Identify which cell holds the provided text, then report its [X, Y] central coordinate. 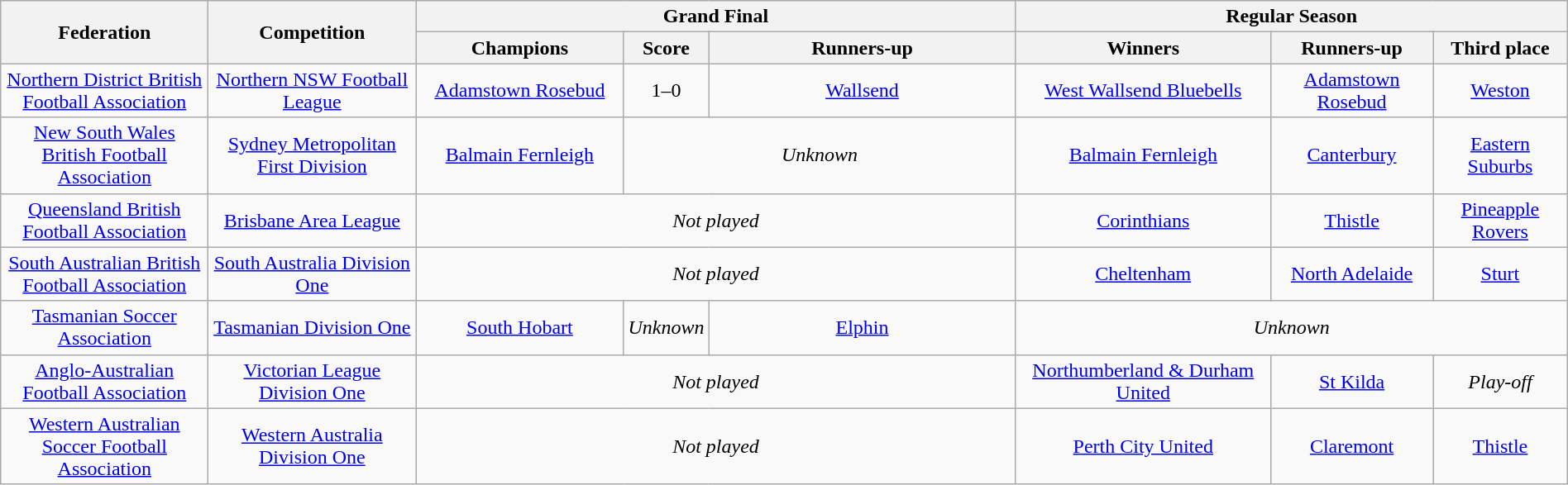
Score [667, 48]
Pineapple Rovers [1500, 220]
Federation [104, 32]
Perth City United [1143, 446]
Weston [1500, 91]
Anglo-Australian Football Association [104, 382]
Victorian League Division One [313, 382]
Champions [519, 48]
North Adelaide [1351, 274]
Northern District British Football Association [104, 91]
Claremont [1351, 446]
Wallsend [862, 91]
New South Wales British Football Association [104, 155]
Northern NSW Football League [313, 91]
Competition [313, 32]
St Kilda [1351, 382]
1–0 [667, 91]
Eastern Suburbs [1500, 155]
Northumberland & Durham United [1143, 382]
West Wallsend Bluebells [1143, 91]
Cheltenham [1143, 274]
Western Australia Division One [313, 446]
Sydney Metropolitan First Division [313, 155]
Brisbane Area League [313, 220]
Sturt [1500, 274]
Elphin [862, 327]
Tasmanian Soccer Association [104, 327]
Tasmanian Division One [313, 327]
Corinthians [1143, 220]
Grand Final [716, 17]
Play-off [1500, 382]
Third place [1500, 48]
Canterbury [1351, 155]
Regular Season [1292, 17]
Queensland British Football Association [104, 220]
Western Australian Soccer Football Association [104, 446]
Winners [1143, 48]
South Hobart [519, 327]
South Australian British Football Association [104, 274]
South Australia Division One [313, 274]
